Scan for the cell matching the given text and deliver its (x, y) coordinate at center. 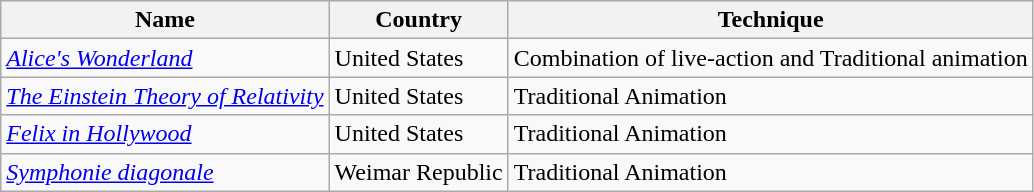
The Einstein Theory of Relativity (165, 96)
Alice's Wonderland (165, 58)
Country (418, 20)
Felix in Hollywood (165, 134)
Symphonie diagonale (165, 172)
Name (165, 20)
Technique (770, 20)
Combination of live-action and Traditional animation (770, 58)
Weimar Republic (418, 172)
